Determine the (x, y) coordinate at the center of the cell enclosing the given text.  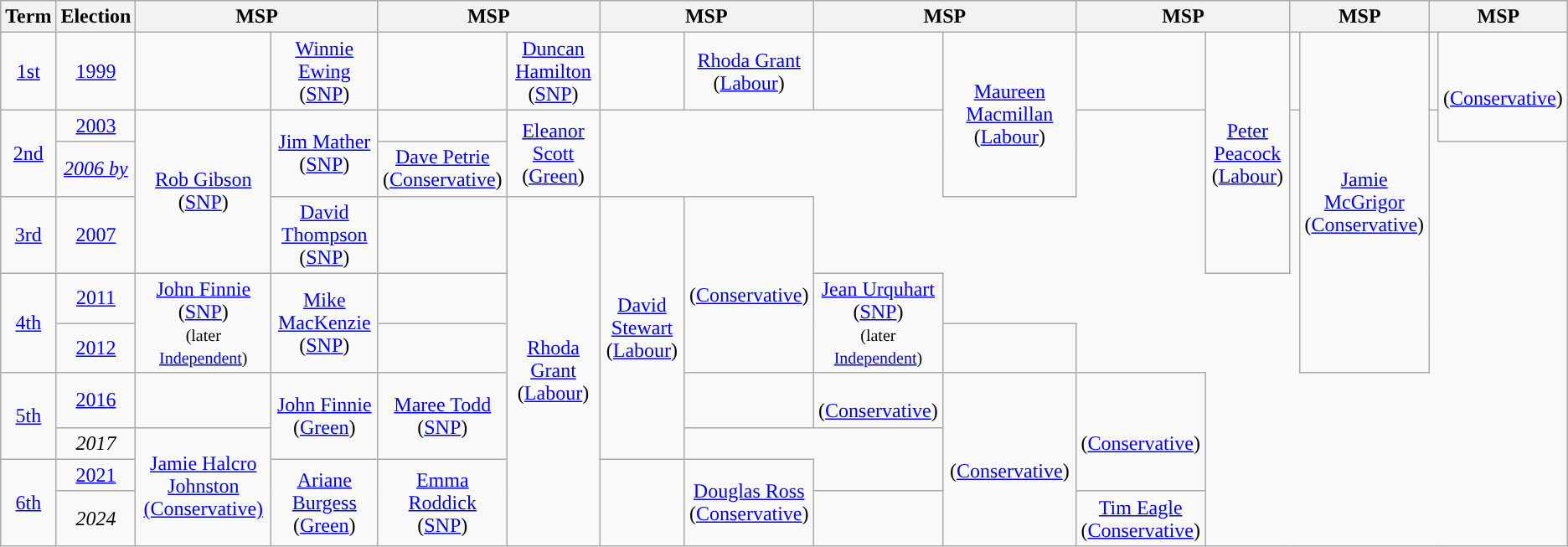
3rd (28, 235)
Maureen Macmillan(Labour) (1010, 114)
2021 (95, 475)
2003 (95, 126)
Jamie Halcro Johnston(Conservative) (204, 486)
Emma Roddick(SNP) (442, 503)
David Stewart(Labour) (642, 328)
Election (95, 17)
David Thompson(SNP) (325, 235)
2017 (95, 443)
5th (28, 415)
Term (28, 17)
Douglas Ross(Conservative) (749, 503)
2011 (95, 298)
Winnie Ewing (SNP) (325, 71)
Eleanor Scott(Green) (553, 152)
John Finnie(SNP)(later Independent) (204, 323)
Tim Eagle(Conservative) (1141, 518)
Jim Mather(SNP) (325, 152)
Ariane Burgess(Green) (325, 503)
2006 by (95, 169)
6th (28, 503)
Rob Gibson(SNP) (204, 191)
Duncan Hamilton(SNP) (553, 71)
Dave Petrie(Conservative) (442, 169)
Jamie McGrigor(Conservative) (1364, 203)
Maree Todd(SNP) (442, 415)
2012 (95, 348)
Peter Peacock(Labour) (1248, 152)
Mike MacKenzie(SNP) (325, 323)
2016 (95, 400)
1st (28, 71)
4th (28, 323)
1999 (95, 71)
2nd (28, 152)
2024 (95, 518)
John Finnie(Green) (325, 415)
2007 (95, 235)
Jean Urquhart(SNP)(later Independent) (878, 323)
